For the text-containing cell, return its midpoint in (X, Y) coordinate format. 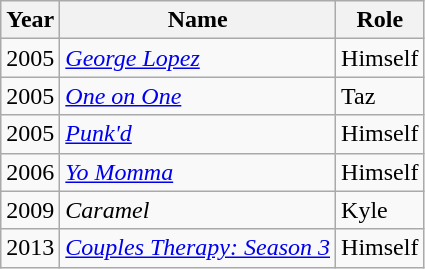
George Lopez (198, 58)
Yo Momma (198, 172)
2009 (30, 210)
Taz (380, 96)
Caramel (198, 210)
2013 (30, 248)
2006 (30, 172)
Punk'd (198, 134)
Name (198, 20)
Role (380, 20)
Couples Therapy: Season 3 (198, 248)
Year (30, 20)
Kyle (380, 210)
One on One (198, 96)
